Search for the cell housing the specified text and yield its [x, y] center coordinate. 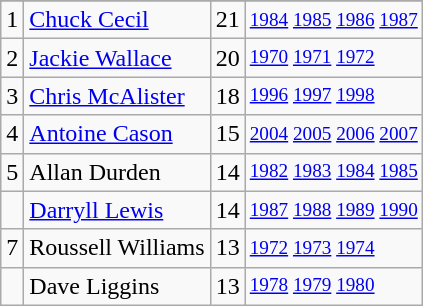
Darryll Lewis [117, 210]
1972 1973 1974 [334, 248]
5 [12, 172]
Chris McAlister [117, 96]
3 [12, 96]
20 [228, 58]
4 [12, 134]
2004 2005 2006 2007 [334, 134]
Chuck Cecil [117, 20]
Allan Durden [117, 172]
Antoine Cason [117, 134]
1970 1971 1972 [334, 58]
1982 1983 1984 1985 [334, 172]
2 [12, 58]
15 [228, 134]
Jackie Wallace [117, 58]
18 [228, 96]
21 [228, 20]
1996 1997 1998 [334, 96]
Roussell Williams [117, 248]
7 [12, 248]
1978 1979 1980 [334, 286]
1984 1985 1986 1987 [334, 20]
1987 1988 1989 1990 [334, 210]
1 [12, 20]
Dave Liggins [117, 286]
